Pinpoint the cell where the given text exists, returning its (X, Y) midpoint coordinate. 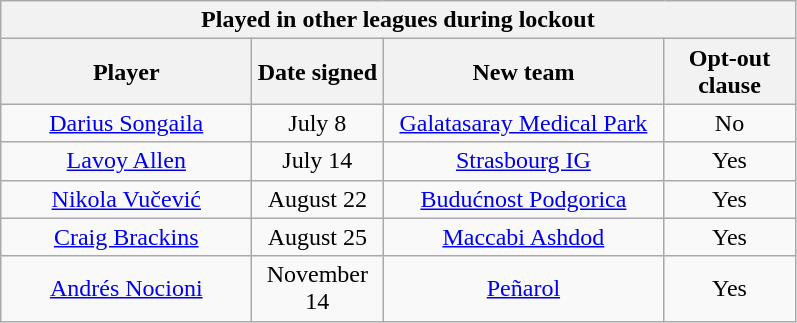
July 8 (318, 123)
Player (126, 72)
New team (524, 72)
November 14 (318, 288)
Budućnost Podgorica (524, 199)
Galatasaray Medical Park (524, 123)
Strasbourg IG (524, 161)
Darius Songaila (126, 123)
Played in other leagues during lockout (398, 20)
Nikola Vučević (126, 199)
Peñarol (524, 288)
August 22 (318, 199)
Lavoy Allen (126, 161)
No (730, 123)
Date signed (318, 72)
Andrés Nocioni (126, 288)
Opt-out clause (730, 72)
August 25 (318, 237)
Maccabi Ashdod (524, 237)
July 14 (318, 161)
Craig Brackins (126, 237)
